Search for the cell housing the specified text and yield its (X, Y) center coordinate. 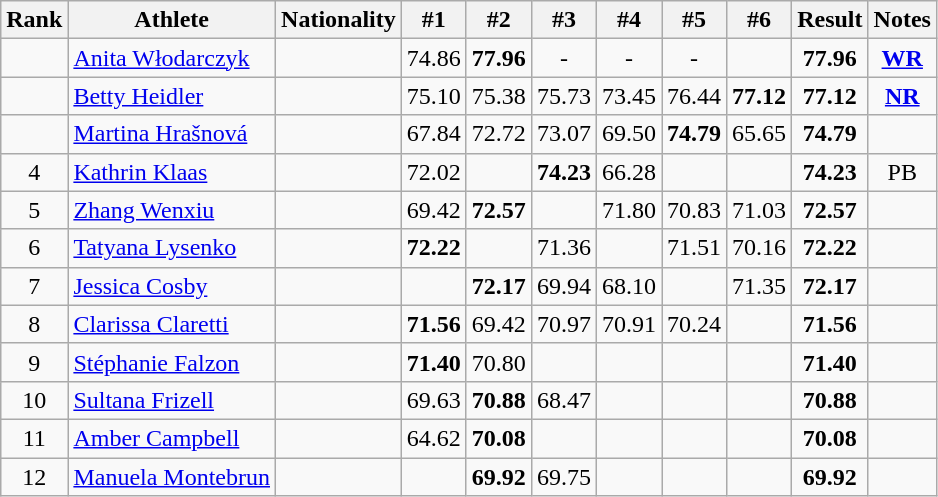
#3 (564, 20)
4 (34, 172)
Anita Włodarczyk (172, 58)
64.62 (434, 438)
76.44 (694, 96)
73.07 (564, 134)
68.47 (564, 400)
71.36 (564, 248)
Rank (34, 20)
Kathrin Klaas (172, 172)
69.63 (434, 400)
75.10 (434, 96)
#6 (760, 20)
#4 (628, 20)
70.24 (694, 324)
5 (34, 210)
10 (34, 400)
9 (34, 362)
Notes (902, 20)
PB (902, 172)
Tatyana Lysenko (172, 248)
6 (34, 248)
68.10 (628, 286)
69.50 (628, 134)
73.45 (628, 96)
Zhang Wenxiu (172, 210)
NR (902, 96)
#5 (694, 20)
8 (34, 324)
70.80 (498, 362)
71.80 (628, 210)
74.86 (434, 58)
71.51 (694, 248)
72.72 (498, 134)
Manuela Montebrun (172, 477)
Jessica Cosby (172, 286)
#2 (498, 20)
#1 (434, 20)
11 (34, 438)
70.83 (694, 210)
Athlete (172, 20)
Stéphanie Falzon (172, 362)
70.97 (564, 324)
12 (34, 477)
Clarissa Claretti (172, 324)
Nationality (339, 20)
75.38 (498, 96)
7 (34, 286)
66.28 (628, 172)
69.94 (564, 286)
Amber Campbell (172, 438)
69.75 (564, 477)
Sultana Frizell (172, 400)
70.16 (760, 248)
72.02 (434, 172)
Result (830, 20)
67.84 (434, 134)
70.91 (628, 324)
71.35 (760, 286)
71.03 (760, 210)
75.73 (564, 96)
65.65 (760, 134)
WR (902, 58)
Betty Heidler (172, 96)
Martina Hrašnová (172, 134)
